Locate the cell with the specified text and output its (X, Y) center coordinate. 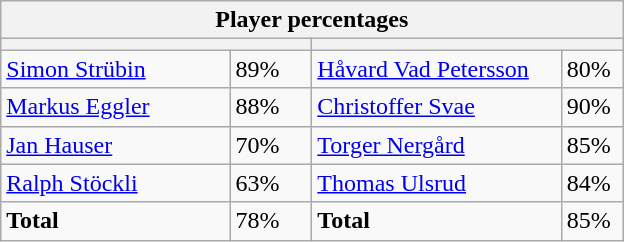
80% (592, 69)
Ralph Stöckli (116, 183)
Simon Strübin (116, 69)
Markus Eggler (116, 107)
89% (271, 69)
Player percentages (312, 20)
Håvard Vad Petersson (436, 69)
90% (592, 107)
70% (271, 145)
Torger Nergård (436, 145)
Jan Hauser (116, 145)
Christoffer Svae (436, 107)
78% (271, 221)
Thomas Ulsrud (436, 183)
88% (271, 107)
84% (592, 183)
63% (271, 183)
